Provide the [x, y] coordinate of the cell's center where the given text is located.  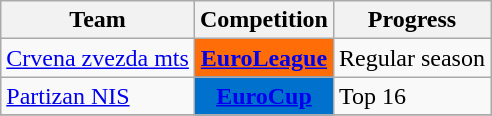
Top 16 [412, 96]
EuroLeague [264, 58]
Partizan NIS [98, 96]
Progress [412, 20]
Crvena zvezda mts [98, 58]
EuroCup [264, 96]
Regular season [412, 58]
Team [98, 20]
Competition [264, 20]
